Scan for the cell matching the given text and deliver its [x, y] coordinate at center. 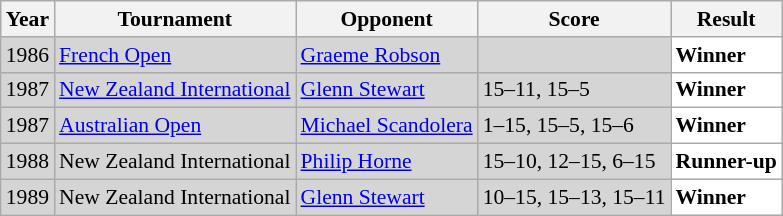
Score [574, 19]
Graeme Robson [387, 55]
Michael Scandolera [387, 126]
1986 [28, 55]
Opponent [387, 19]
15–10, 12–15, 6–15 [574, 162]
Australian Open [174, 126]
1988 [28, 162]
French Open [174, 55]
15–11, 15–5 [574, 90]
Tournament [174, 19]
10–15, 15–13, 15–11 [574, 197]
1–15, 15–5, 15–6 [574, 126]
Result [726, 19]
Runner-up [726, 162]
1989 [28, 197]
Year [28, 19]
Philip Horne [387, 162]
